Return the [X, Y] coordinate for the center point of the cell that contains the specified text.  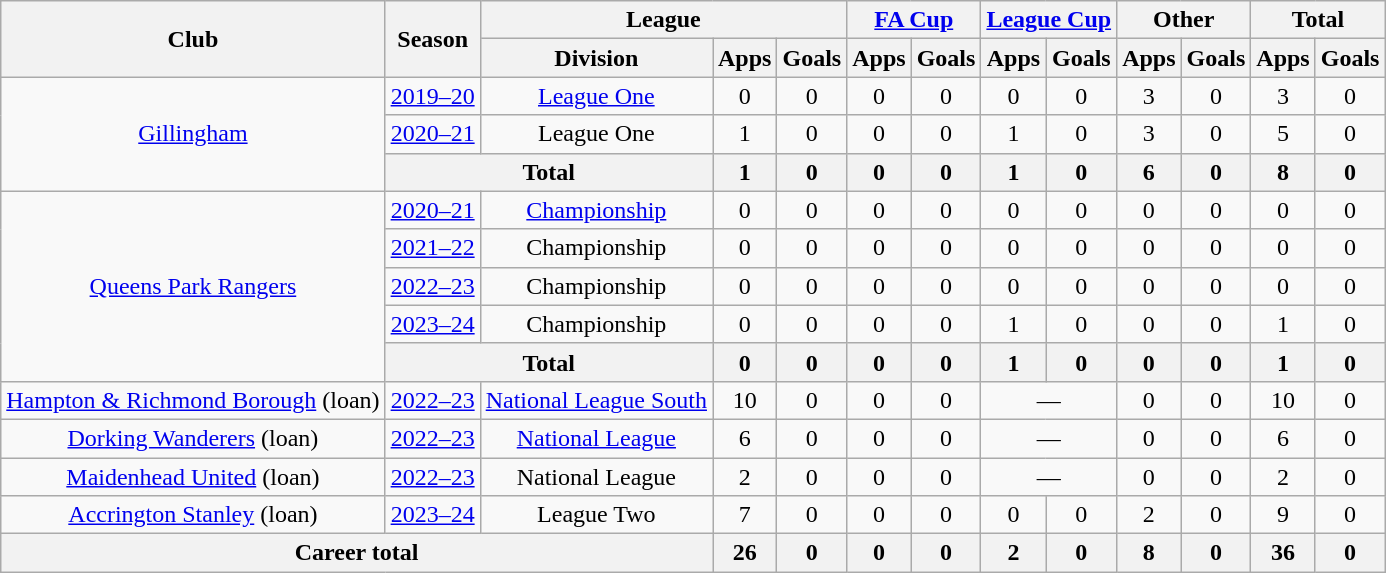
Season [432, 39]
FA Cup [914, 20]
League [664, 20]
National League South [596, 400]
2021–22 [432, 248]
Club [193, 39]
Accrington Stanley (loan) [193, 515]
Career total [357, 553]
League Cup [1049, 20]
9 [1283, 515]
7 [744, 515]
Division [596, 58]
36 [1283, 553]
5 [1283, 134]
Other [1184, 20]
League Two [596, 515]
Maidenhead United (loan) [193, 477]
Hampton & Richmond Borough (loan) [193, 400]
2019–20 [432, 96]
26 [744, 553]
Queens Park Rangers [193, 286]
Dorking Wanderers (loan) [193, 438]
Gillingham [193, 134]
